Extract the (x, y) coordinate from the center of the cell holding the provided text.  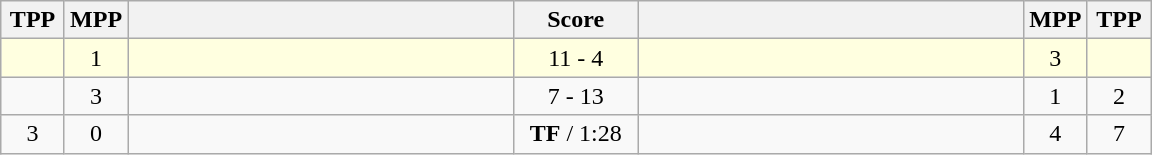
0 (96, 134)
11 - 4 (576, 58)
2 (1119, 96)
Score (576, 20)
7 (1119, 134)
4 (1056, 134)
TF / 1:28 (576, 134)
7 - 13 (576, 96)
